Scan for the cell matching the given text and deliver its (X, Y) coordinate at center. 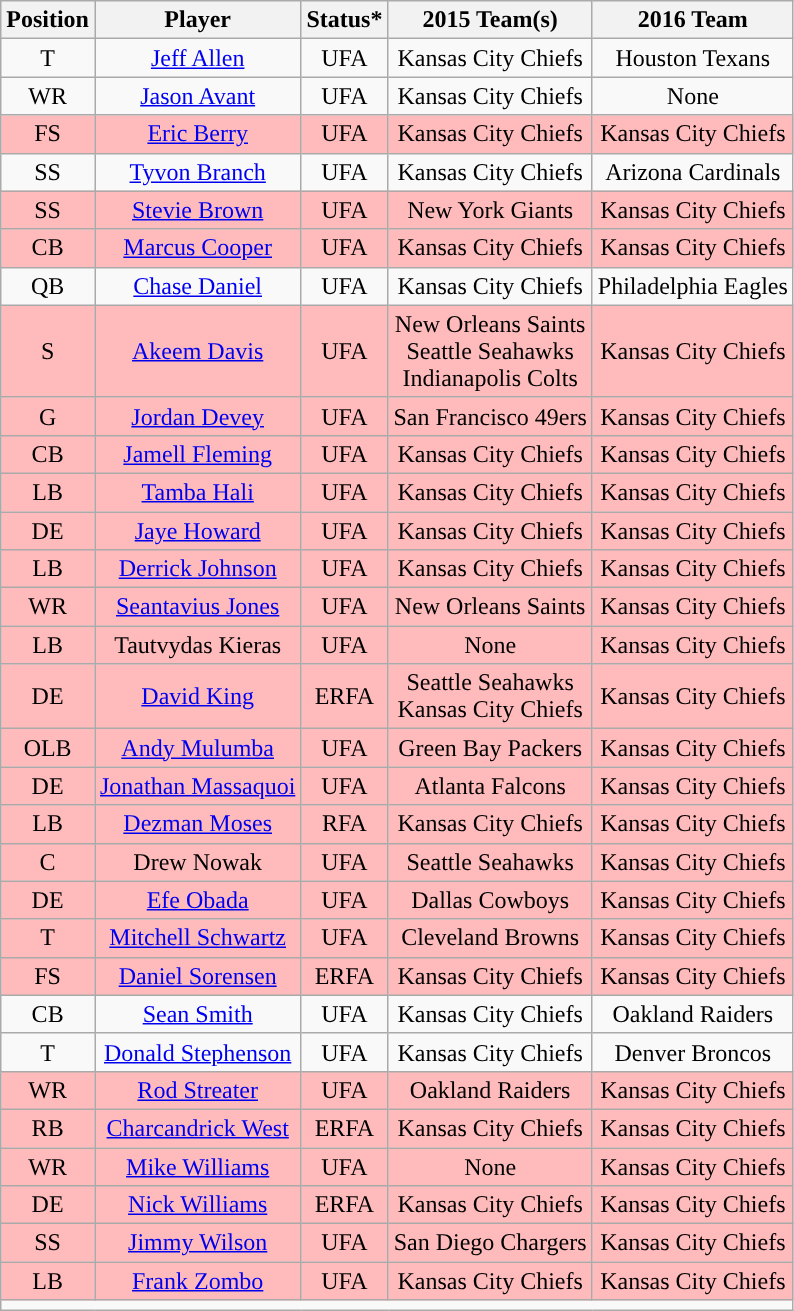
New Orleans Saints (490, 607)
New Orleans SaintsSeattle SeahawksIndianapolis Colts (490, 351)
Mitchell Schwartz (197, 938)
Jonathan Massaquoi (197, 786)
Atlanta Falcons (490, 786)
Dallas Cowboys (490, 900)
C (48, 862)
Green Bay Packers (490, 748)
Seantavius Jones (197, 607)
New York Giants (490, 210)
Marcus Cooper (197, 248)
Dezman Moses (197, 824)
Donald Stephenson (197, 1052)
S (48, 351)
Jaye Howard (197, 531)
RB (48, 1128)
OLB (48, 748)
Status* (344, 20)
Tamba Hali (197, 492)
Rod Streater (197, 1090)
Jason Avant (197, 96)
Nick Williams (197, 1205)
Houston Texans (692, 58)
Jamell Fleming (197, 454)
Efe Obada (197, 900)
Seattle Seahawks (490, 862)
Stevie Brown (197, 210)
Chase Daniel (197, 286)
Sean Smith (197, 1014)
Derrick Johnson (197, 569)
Frank Zombo (197, 1281)
Daniel Sorensen (197, 976)
G (48, 416)
Tyvon Branch (197, 172)
Eric Berry (197, 134)
Jordan Devey (197, 416)
Tautvydas Kieras (197, 645)
Player (197, 20)
San Diego Chargers (490, 1243)
QB (48, 286)
2015 Team(s) (490, 20)
Jimmy Wilson (197, 1243)
RFA (344, 824)
Charcandrick West (197, 1128)
Akeem Davis (197, 351)
Drew Nowak (197, 862)
2016 Team (692, 20)
Philadelphia Eagles (692, 286)
San Francisco 49ers (490, 416)
David King (197, 696)
Cleveland Browns (490, 938)
Arizona Cardinals (692, 172)
Andy Mulumba (197, 748)
Position (48, 20)
Jeff Allen (197, 58)
Denver Broncos (692, 1052)
Seattle SeahawksKansas City Chiefs (490, 696)
Mike Williams (197, 1167)
